Locate the cell with the specified text and output its (X, Y) center coordinate. 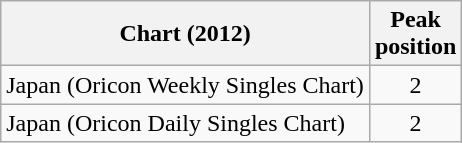
Japan (Oricon Weekly Singles Chart) (186, 85)
Japan (Oricon Daily Singles Chart) (186, 123)
Chart (2012) (186, 34)
Peakposition (415, 34)
